Provide the (x, y) coordinate of the cell's center where the given text is located.  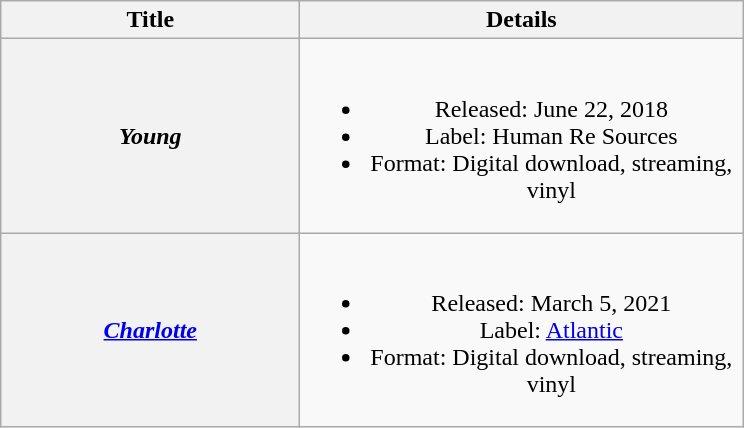
Released: March 5, 2021Label: AtlanticFormat: Digital download, streaming, vinyl (522, 330)
Young (150, 136)
Title (150, 20)
Charlotte (150, 330)
Details (522, 20)
Released: June 22, 2018Label: Human Re SourcesFormat: Digital download, streaming, vinyl (522, 136)
